Provide the (X, Y) coordinate of the cell's center where the given text is located.  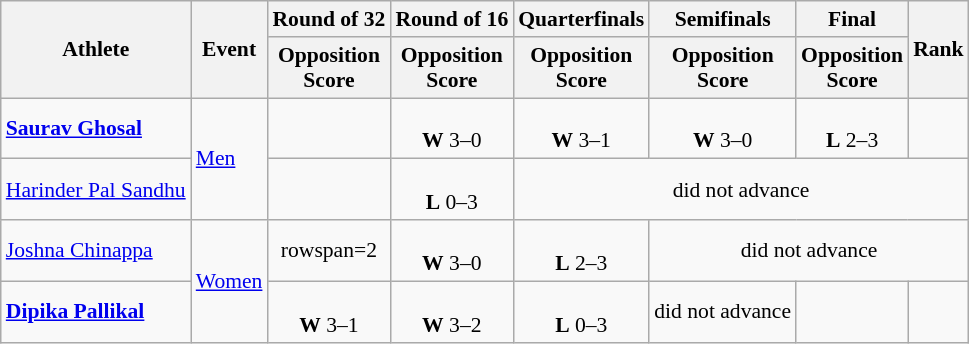
rowspan=2 (328, 250)
Rank (938, 50)
Round of 16 (452, 19)
Men (230, 159)
Round of 32 (328, 19)
Women (230, 281)
W 3–2 (452, 312)
Harinder Pal Sandhu (96, 190)
Saurav Ghosal (96, 128)
Dipika Pallikal (96, 312)
Athlete (96, 50)
Joshna Chinappa (96, 250)
Final (852, 19)
Event (230, 50)
Semifinals (722, 19)
Quarterfinals (581, 19)
